Determine the (X, Y) coordinate at the center of the cell enclosing the given text.  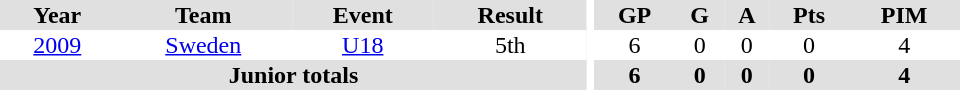
Event (363, 15)
2009 (58, 45)
Pts (810, 15)
Sweden (204, 45)
PIM (904, 15)
Year (58, 15)
A (747, 15)
GP (635, 15)
U18 (363, 45)
Result (511, 15)
Team (204, 15)
Junior totals (294, 75)
5th (511, 45)
G (700, 15)
